From the cell containing the given text, extract its center point as [X, Y] coordinate. 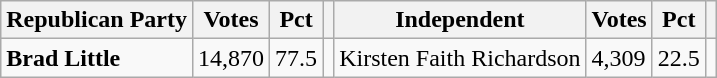
Independent [460, 20]
Brad Little [97, 58]
22.5 [678, 58]
Kirsten Faith Richardson [460, 58]
4,309 [619, 58]
14,870 [230, 58]
Republican Party [97, 20]
77.5 [296, 58]
